Capture the cell that displays the provided text and extract its [X, Y] central coordinate. 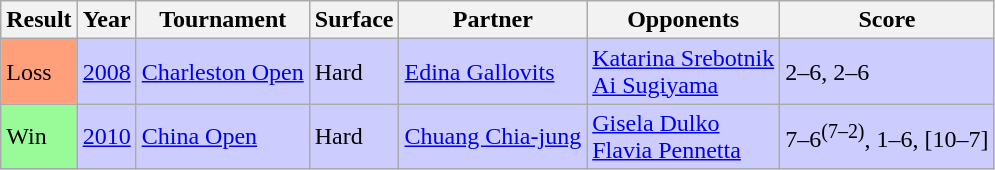
2008 [106, 72]
Year [106, 20]
7–6(7–2), 1–6, [10–7] [887, 136]
Chuang Chia-jung [493, 136]
Edina Gallovits [493, 72]
Katarina Srebotnik Ai Sugiyama [684, 72]
Opponents [684, 20]
Partner [493, 20]
Loss [39, 72]
Charleston Open [222, 72]
Win [39, 136]
Tournament [222, 20]
Result [39, 20]
Surface [354, 20]
China Open [222, 136]
Gisela Dulko Flavia Pennetta [684, 136]
Score [887, 20]
2–6, 2–6 [887, 72]
2010 [106, 136]
